Find where the given text appears and provide that cell's center as (X, Y) coordinate. 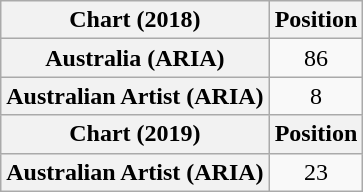
8 (316, 96)
23 (316, 172)
Chart (2018) (135, 20)
Australia (ARIA) (135, 58)
Chart (2019) (135, 134)
86 (316, 58)
